Search for the cell housing the specified text and yield its (X, Y) center coordinate. 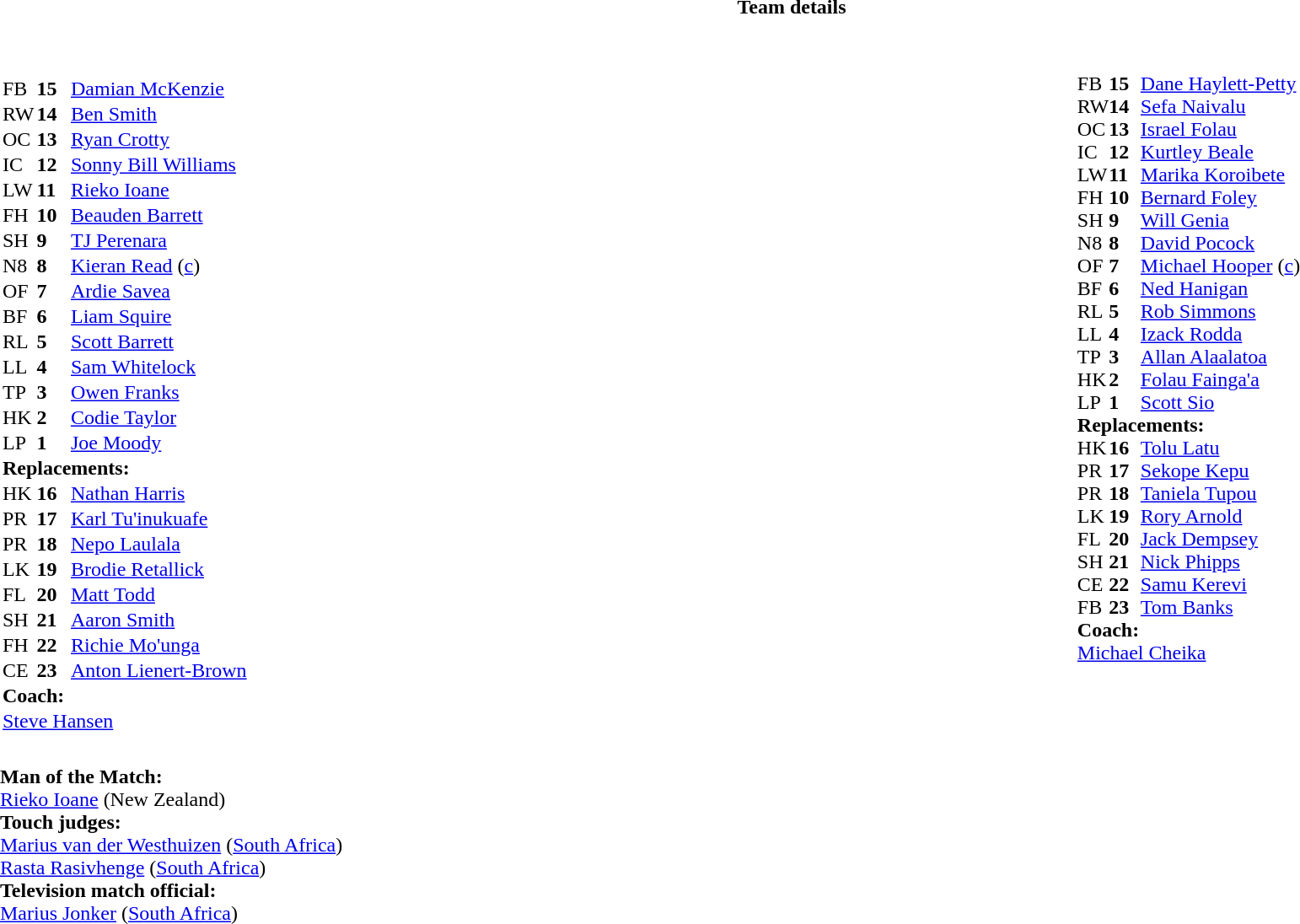
Nathan Harris (158, 494)
Sefa Naivalu (1221, 106)
Jack Dempsey (1221, 540)
Ardie Savea (158, 292)
Sam Whitelock (158, 368)
Matt Todd (158, 595)
Nepo Laulala (158, 545)
Rory Arnold (1221, 516)
Damian McKenzie (158, 89)
Kurtley Beale (1221, 152)
Izack Rodda (1221, 334)
Sekope Kepu (1221, 470)
Tom Banks (1221, 607)
Steve Hansen (126, 722)
Rieko Ioane (158, 191)
Beauden Barrett (158, 216)
Aaron Smith (158, 620)
Karl Tu'inukuafe (158, 519)
Sonny Bill Williams (158, 165)
Joe Moody (158, 443)
Brodie Retallick (158, 570)
Ryan Crotty (158, 140)
Ben Smith (158, 115)
Will Genia (1221, 221)
Richie Mo'unga (158, 646)
David Pocock (1221, 243)
Allan Alaalatoa (1221, 357)
Folau Fainga'a (1221, 379)
Rob Simmons (1221, 312)
Samu Kerevi (1221, 585)
Owen Franks (158, 393)
Kieran Read (c) (158, 266)
Israel Folau (1221, 130)
Marika Koroibete (1221, 175)
Scott Barrett (158, 342)
Liam Squire (158, 317)
Taniela Tupou (1221, 494)
Codie Taylor (158, 418)
Bernard Foley (1221, 197)
Dane Haylett-Petty (1221, 84)
Nick Phipps (1221, 561)
TJ Perenara (158, 241)
Anton Lienert-Brown (158, 671)
Ned Hanigan (1221, 288)
Michael Cheika (1189, 653)
Tolu Latu (1221, 449)
Scott Sio (1221, 403)
Michael Hooper (c) (1221, 266)
